Capture the cell that displays the provided text and extract its [X, Y] central coordinate. 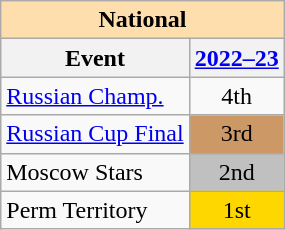
Russian Cup Final [95, 134]
3rd [236, 134]
2nd [236, 172]
1st [236, 210]
2022–23 [236, 58]
4th [236, 96]
Moscow Stars [95, 172]
National [142, 20]
Event [95, 58]
Russian Champ. [95, 96]
Perm Territory [95, 210]
